Identify which cell holds the provided text, then report its [X, Y] central coordinate. 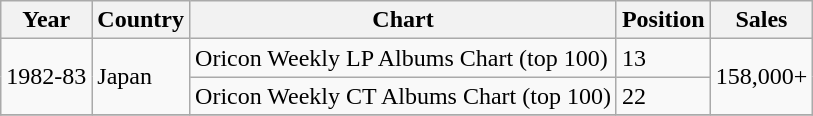
Position [663, 20]
Year [46, 20]
13 [663, 58]
158,000+ [762, 77]
22 [663, 96]
Sales [762, 20]
Japan [141, 77]
Oricon Weekly CT Albums Chart (top 100) [404, 96]
1982-83 [46, 77]
Oricon Weekly LP Albums Chart (top 100) [404, 58]
Country [141, 20]
Chart [404, 20]
